Provide the [X, Y] coordinate of the cell's center where the given text is located.  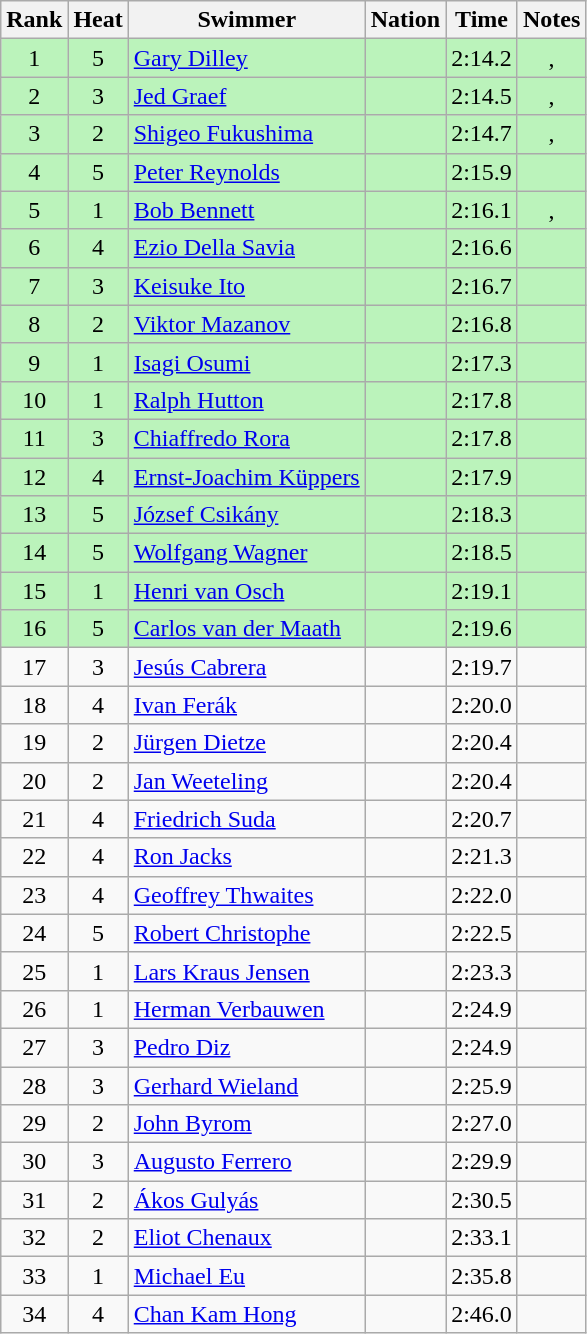
Michael Eu [246, 1276]
33 [34, 1276]
Jesús Cabrera [246, 667]
Isagi Osumi [246, 362]
28 [34, 1085]
2:21.3 [482, 857]
18 [34, 705]
2:23.3 [482, 971]
2:14.2 [482, 58]
Jan Weeteling [246, 781]
2:46.0 [482, 1314]
2:22.0 [482, 895]
15 [34, 591]
2:19.6 [482, 629]
2:29.9 [482, 1162]
19 [34, 743]
Ralph Hutton [246, 400]
32 [34, 1238]
Peter Reynolds [246, 172]
2:19.7 [482, 667]
Lars Kraus Jensen [246, 971]
10 [34, 400]
30 [34, 1162]
Chiaffredo Rora [246, 438]
26 [34, 1009]
2:15.9 [482, 172]
Keisuke Ito [246, 286]
2:22.5 [482, 933]
2:30.5 [482, 1200]
2:18.5 [482, 553]
24 [34, 933]
Jed Graef [246, 96]
Pedro Diz [246, 1047]
Ernst-Joachim Küppers [246, 477]
13 [34, 515]
14 [34, 553]
Notes [551, 20]
2:17.3 [482, 362]
8 [34, 324]
2:14.5 [482, 96]
Geoffrey Thwaites [246, 895]
Ron Jacks [246, 857]
Ákos Gulyás [246, 1200]
John Byrom [246, 1124]
Gary Dilley [246, 58]
Robert Christophe [246, 933]
2:16.1 [482, 210]
7 [34, 286]
2:20.0 [482, 705]
Nation [405, 20]
2:25.9 [482, 1085]
2:19.1 [482, 591]
6 [34, 248]
2:16.8 [482, 324]
Henri van Osch [246, 591]
Jürgen Dietze [246, 743]
2:35.8 [482, 1276]
Herman Verbauwen [246, 1009]
21 [34, 819]
22 [34, 857]
Gerhard Wieland [246, 1085]
2:33.1 [482, 1238]
2:16.7 [482, 286]
2:20.7 [482, 819]
27 [34, 1047]
Viktor Mazanov [246, 324]
29 [34, 1124]
12 [34, 477]
Swimmer [246, 20]
József Csikány [246, 515]
25 [34, 971]
2:14.7 [482, 134]
Heat [98, 20]
Eliot Chenaux [246, 1238]
Wolfgang Wagner [246, 553]
11 [34, 438]
Augusto Ferrero [246, 1162]
9 [34, 362]
20 [34, 781]
2:16.6 [482, 248]
Time [482, 20]
Bob Bennett [246, 210]
34 [34, 1314]
Rank [34, 20]
31 [34, 1200]
17 [34, 667]
Friedrich Suda [246, 819]
16 [34, 629]
23 [34, 895]
Chan Kam Hong [246, 1314]
2:27.0 [482, 1124]
Ivan Ferák [246, 705]
Shigeo Fukushima [246, 134]
Carlos van der Maath [246, 629]
2:17.9 [482, 477]
Ezio Della Savia [246, 248]
2:18.3 [482, 515]
